From the cell containing the given text, extract its center point as [X, Y] coordinate. 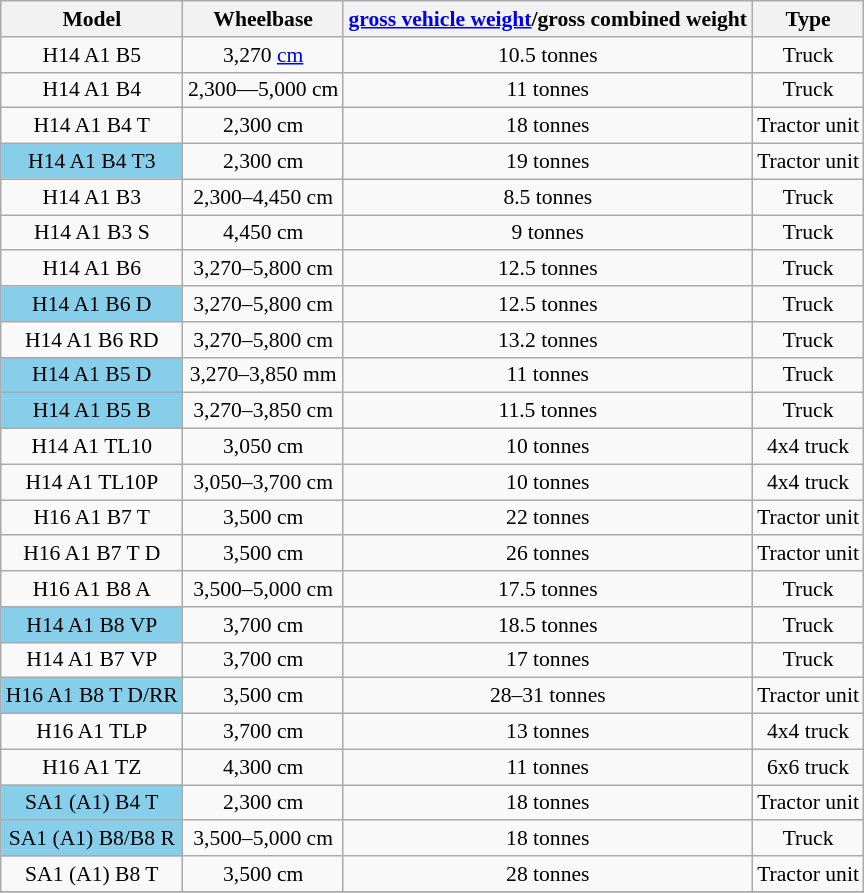
Wheelbase [264, 19]
13.2 tonnes [548, 340]
H14 A1 B7 VP [92, 660]
18.5 tonnes [548, 625]
H16 A1 TLP [92, 732]
H14 A1 B4 T [92, 126]
SA1 (A1) B4 T [92, 803]
19 tonnes [548, 162]
Model [92, 19]
SA1 (A1) B8/B8 R [92, 839]
gross vehicle weight/gross combined weight [548, 19]
4,450 cm [264, 233]
3,270 cm [264, 55]
3,270–3,850 cm [264, 411]
10.5 tonnes [548, 55]
6x6 truck [808, 767]
Type [808, 19]
13 tonnes [548, 732]
22 tonnes [548, 518]
28–31 tonnes [548, 696]
H14 A1 B5 B [92, 411]
3,270–3,850 mm [264, 375]
2,300—5,000 cm [264, 90]
26 tonnes [548, 554]
4,300 cm [264, 767]
H14 A1 B3 [92, 197]
H14 A1 B6 D [92, 304]
H14 A1 B4 [92, 90]
28 tonnes [548, 874]
H14 A1 TL10 [92, 447]
SA1 (A1) B8 T [92, 874]
H16 A1 TZ [92, 767]
17.5 tonnes [548, 589]
H16 A1 B8 A [92, 589]
H16 A1 B7 T [92, 518]
17 tonnes [548, 660]
H14 A1 B3 S [92, 233]
11.5 tonnes [548, 411]
H14 A1 B4 T3 [92, 162]
8.5 tonnes [548, 197]
H16 A1 B7 T D [92, 554]
H16 A1 B8 T D/RR [92, 696]
9 tonnes [548, 233]
H14 A1 B6 [92, 269]
2,300–4,450 cm [264, 197]
H14 A1 TL10P [92, 482]
H14 A1 B5 [92, 55]
3,050 cm [264, 447]
H14 A1 B6 RD [92, 340]
H14 A1 B5 D [92, 375]
3,050–3,700 cm [264, 482]
H14 A1 B8 VP [92, 625]
